Return [X, Y] of the center of cell containing provided text 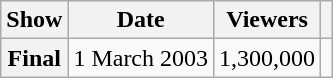
Viewers [268, 20]
1,300,000 [268, 58]
Date [141, 20]
Show [34, 20]
1 March 2003 [141, 58]
Final [34, 58]
